Return (x, y) of the center of cell containing provided text 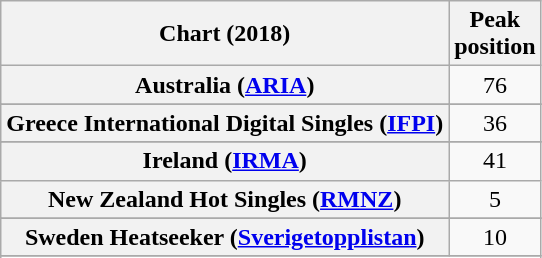
Sweden Heatseeker (Sverigetopplistan) (225, 237)
Peakposition (495, 34)
10 (495, 237)
Chart (2018) (225, 34)
New Zealand Hot Singles (RMNZ) (225, 199)
76 (495, 85)
Ireland (IRMA) (225, 161)
36 (495, 123)
Greece International Digital Singles (IFPI) (225, 123)
Australia (ARIA) (225, 85)
5 (495, 199)
41 (495, 161)
